Provide the (X, Y) coordinate of the cell's center where the given text is located.  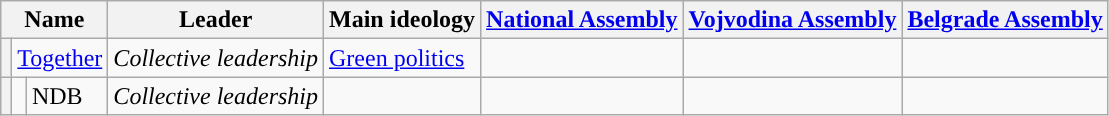
Belgrade Assembly (1005, 20)
NDB (66, 96)
Main ideology (402, 20)
Leader (216, 20)
Vojvodina Assembly (792, 20)
Name (54, 20)
National Assembly (582, 20)
Green politics (402, 58)
Together (60, 58)
